From the cell containing the given text, extract its center point as [X, Y] coordinate. 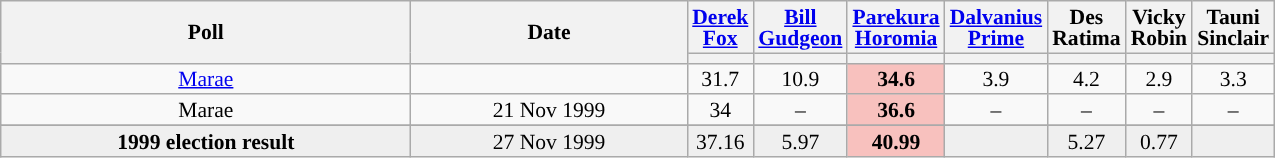
40.99 [896, 142]
Vicky Robin [1160, 27]
3.9 [996, 78]
2.9 [1160, 78]
21 Nov 1999 [549, 110]
5.97 [800, 142]
3.3 [1233, 78]
5.27 [1086, 142]
31.7 [720, 78]
Dalvanius Prime [996, 27]
1999 election result [206, 142]
34.6 [896, 78]
Date [549, 32]
Parekura Horomia [896, 27]
0.77 [1160, 142]
4.2 [1086, 78]
36.6 [896, 110]
Bill Gudgeon [800, 27]
Des Ratima [1086, 27]
27 Nov 1999 [549, 142]
Derek Fox [720, 27]
Poll [206, 32]
37.16 [720, 142]
Tauni Sinclair [1233, 27]
34 [720, 110]
10.9 [800, 78]
